Determine the (x, y) coordinate at the center of the cell enclosing the given text.  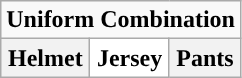
Jersey (130, 58)
Pants (204, 58)
Uniform Combination (121, 20)
Helmet (46, 58)
